Output the (X, Y) coordinate of the center of the cell containing the given text.  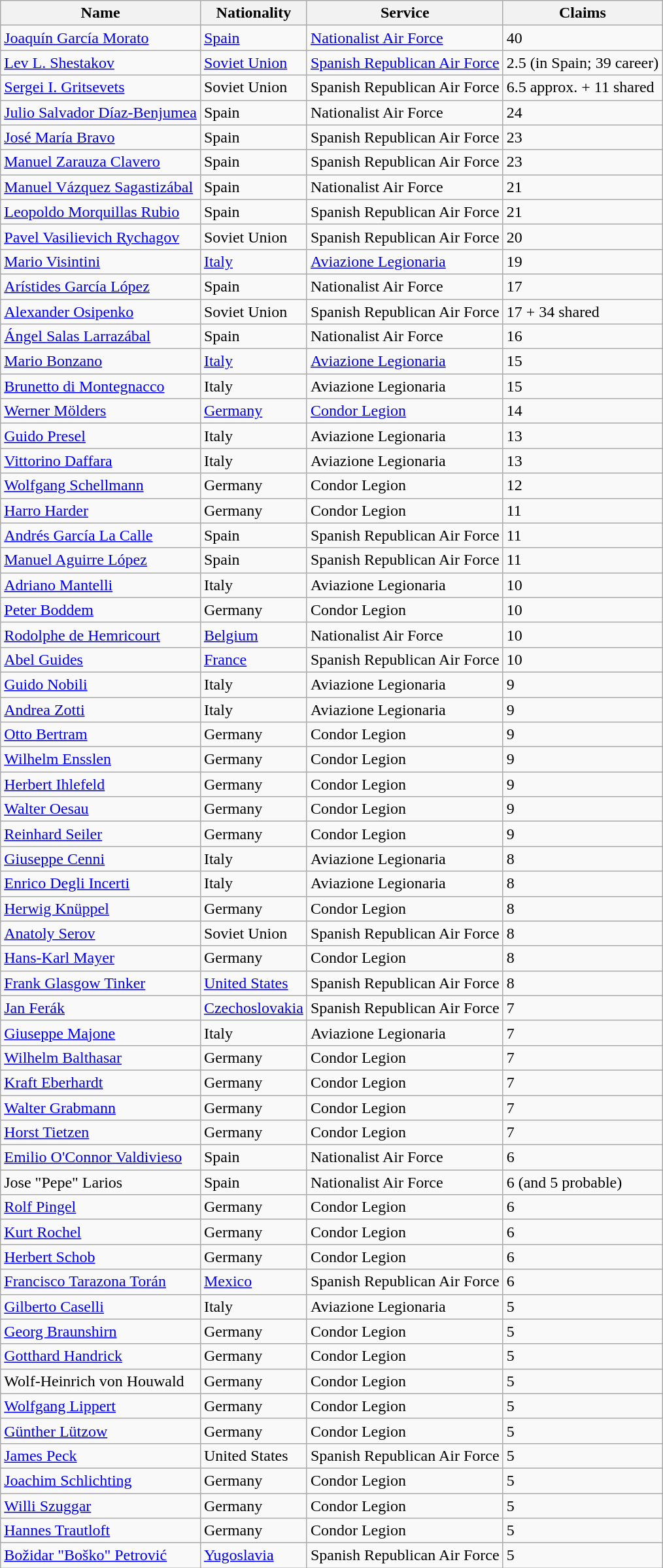
Guido Presel (101, 436)
Leopoldo Morquillas Rubio (101, 212)
Gotthard Handrick (101, 1356)
Guido Nobili (101, 684)
14 (583, 411)
Sergei I. Gritsevets (101, 88)
Name (101, 13)
Reinhard Seiler (101, 834)
Julio Salvador Díaz-Benjumea (101, 112)
Giuseppe Majone (101, 1033)
16 (583, 337)
Rolf Pingel (101, 1207)
Anatoly Serov (101, 933)
Willi Szuggar (101, 1505)
Abel Guides (101, 659)
6.5 approx. + 11 shared (583, 88)
Manuel Zarauza Clavero (101, 162)
Kraft Eberhardt (101, 1082)
Jose "Pepe" Larios (101, 1182)
Adriano Mantelli (101, 585)
Joachim Schlichting (101, 1480)
Herbert Schob (101, 1257)
Service (405, 13)
19 (583, 261)
Vittorino Daffara (101, 461)
Georg Braunshirn (101, 1331)
Alexander Osipenko (101, 312)
Otto Bertram (101, 735)
Frank Glasgow Tinker (101, 983)
France (254, 659)
Wilhelm Balthasar (101, 1058)
20 (583, 237)
Andrés García La Calle (101, 535)
Hans-Karl Mayer (101, 958)
Brunetto di Montegnacco (101, 386)
Belgium (254, 635)
Kurt Rochel (101, 1232)
Claims (583, 13)
Wilhelm Ensslen (101, 759)
Walter Grabmann (101, 1108)
Werner Mölders (101, 411)
Emilio O'Connor Valdivieso (101, 1158)
Jan Ferák (101, 1008)
2.5 (in Spain; 39 career) (583, 63)
Francisco Tarazona Torán (101, 1282)
Manuel Vázquez Sagastizábal (101, 187)
Mexico (254, 1282)
24 (583, 112)
Yugoslavia (254, 1556)
Horst Tietzen (101, 1133)
Mario Bonzano (101, 361)
17 + 34 shared (583, 312)
Enrico Degli Incerti (101, 884)
17 (583, 286)
Nationality (254, 13)
Czechoslovakia (254, 1008)
Rodolphe de Hemricourt (101, 635)
Giuseppe Cenni (101, 859)
Lev L. Shestakov (101, 63)
Ángel Salas Larrazábal (101, 337)
Wolf-Heinrich von Houwald (101, 1381)
Mario Visintini (101, 261)
Pavel Vasilievich Rychagov (101, 237)
Günther Lützow (101, 1431)
Arístides García López (101, 286)
Peter Boddem (101, 610)
Harro Harder (101, 510)
Walter Oesau (101, 809)
Wolfgang Lippert (101, 1406)
12 (583, 486)
40 (583, 38)
Andrea Zotti (101, 709)
Joaquín García Morato (101, 38)
Gilberto Caselli (101, 1307)
Herbert Ihlefeld (101, 784)
6 (and 5 probable) (583, 1182)
Herwig Knüppel (101, 909)
Božidar "Boško" Petrović (101, 1556)
Hannes Trautloft (101, 1531)
Manuel Aguirre López (101, 560)
James Peck (101, 1456)
Wolfgang Schellmann (101, 486)
José María Bravo (101, 137)
